For the text-containing cell, return its midpoint in (x, y) coordinate format. 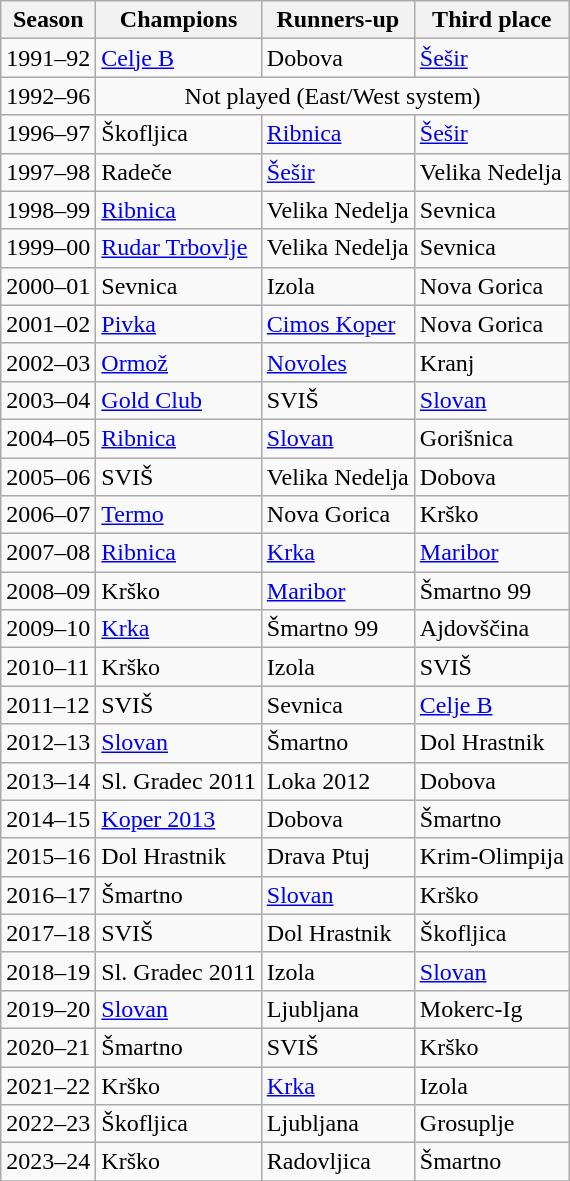
Season (48, 20)
Loka 2012 (338, 781)
Runners-up (338, 20)
Novoles (338, 362)
2001–02 (48, 324)
2017–18 (48, 933)
Rudar Trbovlje (178, 248)
Radeče (178, 172)
1996–97 (48, 134)
2013–14 (48, 781)
2000–01 (48, 286)
Gorišnica (492, 438)
1998–99 (48, 210)
Not played (East/West system) (333, 96)
2016–17 (48, 895)
Cimos Koper (338, 324)
Termo (178, 515)
Radovljica (338, 1162)
Gold Club (178, 400)
1991–92 (48, 58)
2011–12 (48, 705)
2023–24 (48, 1162)
Koper 2013 (178, 819)
2020–21 (48, 1047)
2006–07 (48, 515)
Krim-Olimpija (492, 857)
2004–05 (48, 438)
2009–10 (48, 629)
2002–03 (48, 362)
Kranj (492, 362)
1997–98 (48, 172)
Ajdovščina (492, 629)
Mokerc-Ig (492, 1009)
2012–13 (48, 743)
Champions (178, 20)
2005–06 (48, 477)
2014–15 (48, 819)
2021–22 (48, 1085)
2003–04 (48, 400)
Pivka (178, 324)
Grosuplje (492, 1124)
2007–08 (48, 553)
2010–11 (48, 667)
1999–00 (48, 248)
Drava Ptuj (338, 857)
2015–16 (48, 857)
Third place (492, 20)
2022–23 (48, 1124)
2019–20 (48, 1009)
1992–96 (48, 96)
Ormož (178, 362)
2018–19 (48, 971)
2008–09 (48, 591)
